Scan for the cell matching the given text and deliver its (X, Y) coordinate at center. 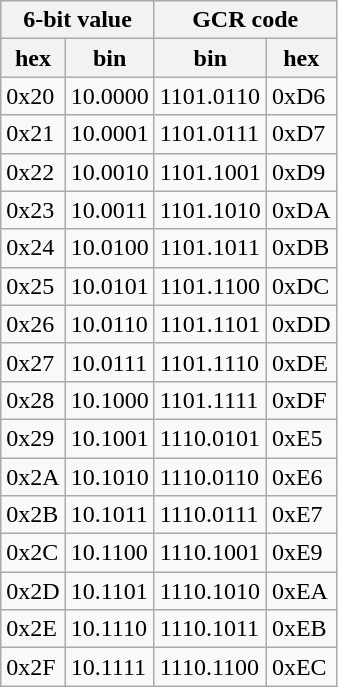
10.1010 (110, 477)
0x20 (33, 96)
0x2B (33, 515)
6-bit value (78, 20)
0x24 (33, 248)
0x27 (33, 362)
0x21 (33, 134)
0xDA (301, 210)
0xE6 (301, 477)
0x2A (33, 477)
1101.1100 (210, 286)
0xE5 (301, 438)
10.0100 (110, 248)
10.0011 (110, 210)
1110.1001 (210, 553)
1101.0111 (210, 134)
0xDD (301, 324)
1101.1101 (210, 324)
10.0010 (110, 172)
10.0000 (110, 96)
10.1111 (110, 667)
10.1011 (110, 515)
0xD7 (301, 134)
1101.1011 (210, 248)
1110.0101 (210, 438)
0x23 (33, 210)
0x25 (33, 286)
10.1110 (110, 629)
0xE7 (301, 515)
0xDF (301, 400)
0x26 (33, 324)
0xEA (301, 591)
0x2D (33, 591)
0x2C (33, 553)
0xDC (301, 286)
10.0110 (110, 324)
0x29 (33, 438)
1101.1010 (210, 210)
0xD6 (301, 96)
0xDB (301, 248)
0xD9 (301, 172)
0xE9 (301, 553)
10.1001 (110, 438)
0xEC (301, 667)
10.0001 (110, 134)
1101.1111 (210, 400)
1110.1011 (210, 629)
0xDE (301, 362)
0x2E (33, 629)
1101.0110 (210, 96)
0x28 (33, 400)
1110.1100 (210, 667)
GCR code (245, 20)
0x2F (33, 667)
10.0101 (110, 286)
0x22 (33, 172)
1110.0111 (210, 515)
1110.1010 (210, 591)
10.1101 (110, 591)
10.1100 (110, 553)
10.1000 (110, 400)
1101.1001 (210, 172)
1101.1110 (210, 362)
10.0111 (110, 362)
0xEB (301, 629)
1110.0110 (210, 477)
